Find where the given text appears and provide that cell's center as (x, y) coordinate. 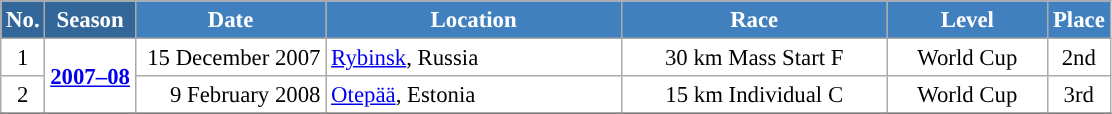
Rybinsk, Russia (474, 58)
Place (1079, 20)
Otepää, Estonia (474, 95)
No. (23, 20)
9 February 2008 (230, 95)
Race (754, 20)
2nd (1079, 58)
15 km Individual C (754, 95)
2 (23, 95)
30 km Mass Start F (754, 58)
2007–08 (90, 76)
Date (230, 20)
15 December 2007 (230, 58)
1 (23, 58)
3rd (1079, 95)
Season (90, 20)
Location (474, 20)
Level (968, 20)
